Search for the cell housing the specified text and yield its [x, y] center coordinate. 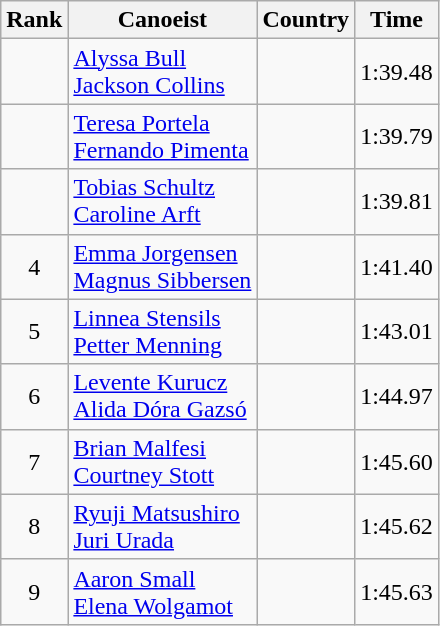
Ryuji MatsushiroJuri Urada [162, 526]
Emma JorgensenMagnus Sibbersen [162, 266]
Aaron SmallElena Wolgamot [162, 592]
Levente KuruczAlida Dóra Gazsó [162, 396]
Rank [34, 20]
Teresa PortelaFernando Pimenta [162, 136]
1:41.40 [397, 266]
1:45.60 [397, 462]
Time [397, 20]
1:45.62 [397, 526]
1:39.48 [397, 72]
9 [34, 592]
5 [34, 332]
Brian MalfesiCourtney Stott [162, 462]
Canoeist [162, 20]
1:43.01 [397, 332]
4 [34, 266]
1:45.63 [397, 592]
7 [34, 462]
Tobias SchultzCaroline Arft [162, 202]
8 [34, 526]
Linnea StensilsPetter Menning [162, 332]
1:39.81 [397, 202]
1:39.79 [397, 136]
Alyssa BullJackson Collins [162, 72]
1:44.97 [397, 396]
Country [306, 20]
6 [34, 396]
